Scan for the cell matching the given text and deliver its [x, y] coordinate at center. 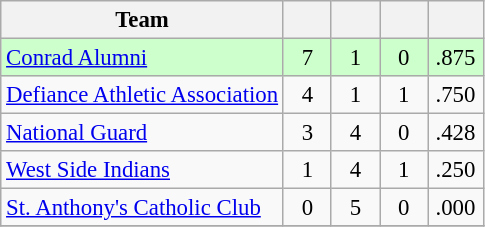
.428 [456, 133]
7 [307, 58]
.750 [456, 95]
3 [307, 133]
.250 [456, 170]
Defiance Athletic Association [142, 95]
St. Anthony's Catholic Club [142, 208]
West Side Indians [142, 170]
.000 [456, 208]
5 [355, 208]
.875 [456, 58]
Team [142, 20]
National Guard [142, 133]
Conrad Alumni [142, 58]
